Search for the cell housing the specified text and yield its (X, Y) center coordinate. 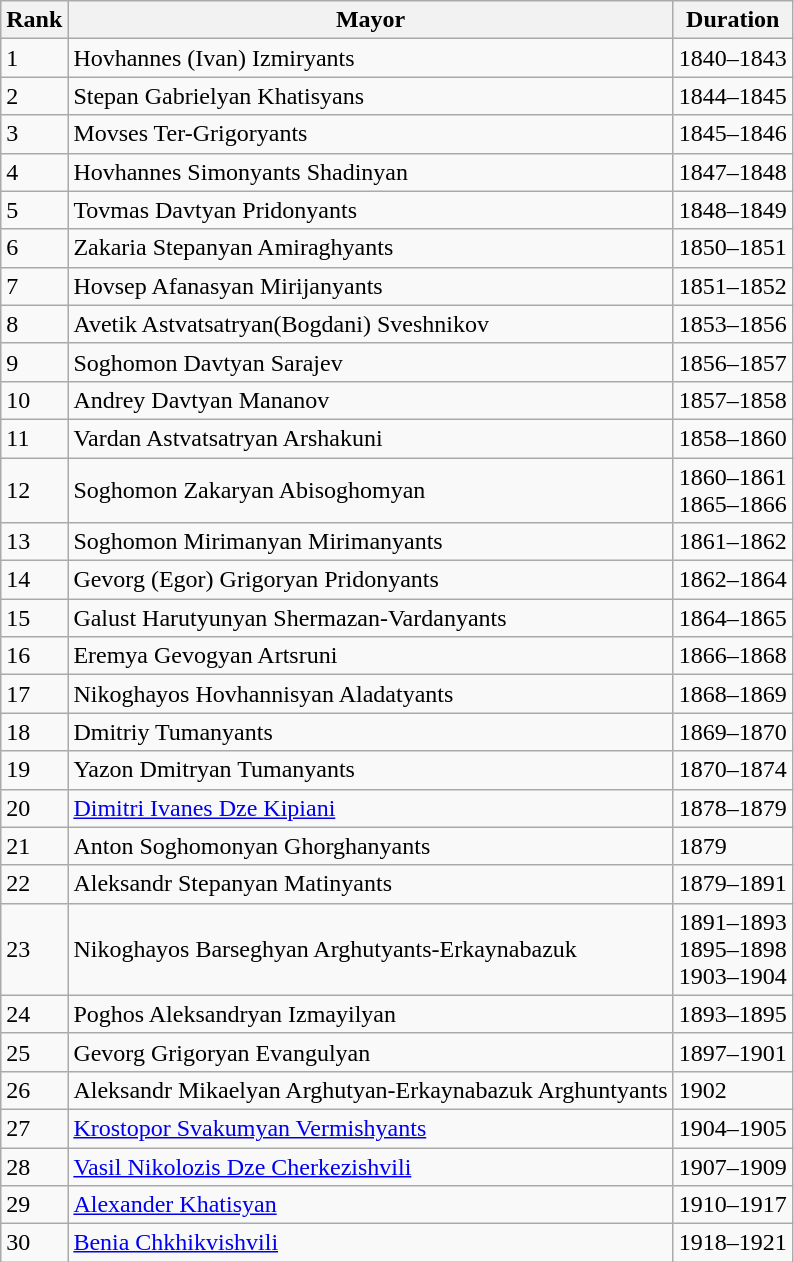
1 (34, 58)
Poghos Aleksandryan Izmayilyan (370, 1014)
Duration (732, 20)
25 (34, 1052)
22 (34, 884)
1870–1874 (732, 770)
Nikoghayos Barseghyan Arghutyants-Erkaynabazuk (370, 949)
1879 (732, 846)
Aleksandr Mikaelyan Arghutyan-Erkaynabazuk Arghuntyants (370, 1090)
1848–1849 (732, 210)
1856–1857 (732, 362)
1857–1858 (732, 400)
Gevorg (Egor) Grigoryan Pridonyants (370, 580)
Vasil Nikolozis Dze Cherkezishvili (370, 1167)
5 (34, 210)
11 (34, 438)
Zakaria Stepanyan Amiraghyants (370, 248)
1897–1901 (732, 1052)
26 (34, 1090)
10 (34, 400)
14 (34, 580)
Krostopor Svakumyan Vermishyants (370, 1128)
Stepan Gabrielyan Khatisyans (370, 96)
23 (34, 949)
1861–1862 (732, 542)
Yazon Dmitryan Tumanyants (370, 770)
1902 (732, 1090)
29 (34, 1205)
1844–1845 (732, 96)
1851–1852 (732, 286)
27 (34, 1128)
1907–1909 (732, 1167)
1862–1864 (732, 580)
17 (34, 694)
7 (34, 286)
Dmitriy Tumanyants (370, 732)
19 (34, 770)
8 (34, 324)
Alexander Khatisyan (370, 1205)
Tovmas Davtyan Pridonyants (370, 210)
1904–1905 (732, 1128)
1891–1893 1895–1898 1903–1904 (732, 949)
Andrey Davtyan Mananov (370, 400)
18 (34, 732)
24 (34, 1014)
1879–1891 (732, 884)
1878–1879 (732, 808)
Benia Chkhikvishvili (370, 1243)
Galust Harutyunyan Shermazan-Vardanyants (370, 618)
1840–1843 (732, 58)
1858–1860 (732, 438)
1910–1917 (732, 1205)
Eremya Gevogyan Artsruni (370, 656)
13 (34, 542)
1893–1895 (732, 1014)
4 (34, 172)
Mayor (370, 20)
Hovhannes Simonyants Shadinyan (370, 172)
Hovhannes (Ivan) Izmiryants (370, 58)
28 (34, 1167)
Soghomon Davtyan Sarajev (370, 362)
9 (34, 362)
30 (34, 1243)
1918–1921 (732, 1243)
Dimitri Ivanes Dze Kipiani (370, 808)
Hovsep Afanasyan Mirijanyants (370, 286)
Nikoghayos Hovhannisyan Aladatyants (370, 694)
12 (34, 490)
16 (34, 656)
1850–1851 (732, 248)
3 (34, 134)
Anton Soghomonyan Ghorghanyants (370, 846)
1845–1846 (732, 134)
Aleksandr Stepanyan Matinyants (370, 884)
6 (34, 248)
1853–1856 (732, 324)
Movses Ter-Grigoryants (370, 134)
1847–1848 (732, 172)
Gevorg Grigoryan Evangulyan (370, 1052)
20 (34, 808)
1869–1870 (732, 732)
Vardan Astvatsatryan Arshakuni (370, 438)
21 (34, 846)
1868–1869 (732, 694)
1866–1868 (732, 656)
Soghomon Mirimanyan Mirimanyants (370, 542)
Soghomon Zakaryan Abisoghomyan (370, 490)
1864–1865 (732, 618)
1860–1861 1865–1866 (732, 490)
2 (34, 96)
Rank (34, 20)
15 (34, 618)
Avetik Astvatsatryan(Bogdani) Sveshnikov (370, 324)
